Detect which cell encompasses the target text, then output its (X, Y) center coordinate. 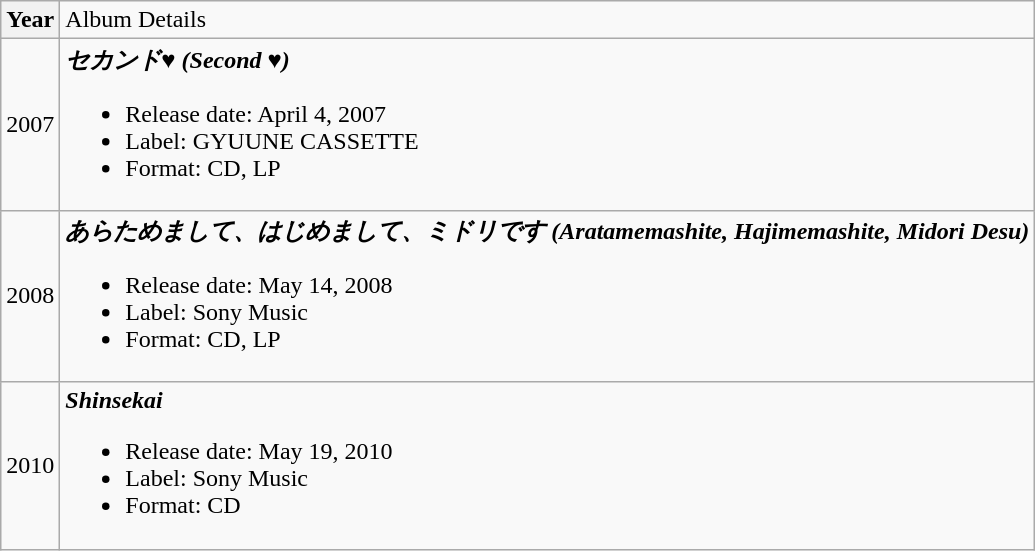
ShinsekaiRelease date: May 19, 2010Label: Sony MusicFormat: CD (548, 466)
Album Details (548, 20)
セカンド♥ (Second ♥)Release date: April 4, 2007Label: GYUUNE CASSETTEFormat: CD, LP (548, 125)
あらためまして、はじめまして、ミドリです (Aratamemashite, Hajimemashite, Midori Desu)Release date: May 14, 2008Label: Sony MusicFormat: CD, LP (548, 296)
2007 (30, 125)
2008 (30, 296)
2010 (30, 466)
Year (30, 20)
